Locate the cell with the specified text and output its (x, y) center coordinate. 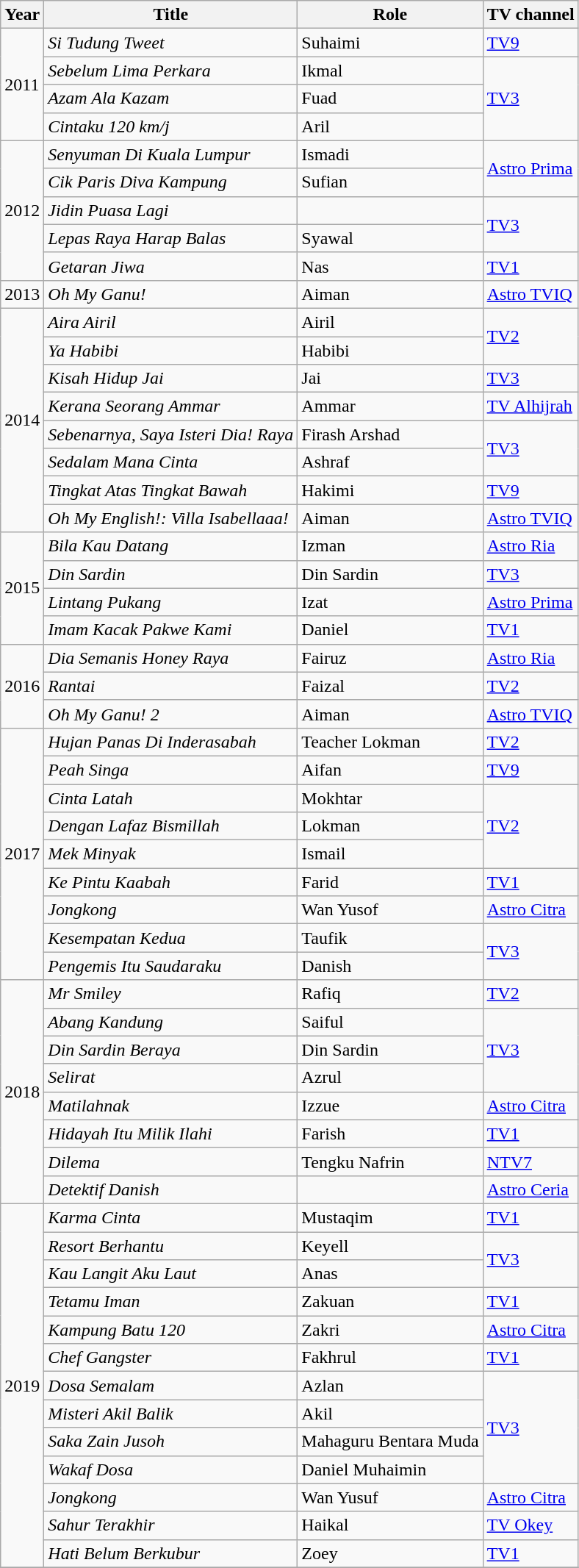
Getaran Jiwa (170, 266)
NTV7 (531, 1161)
Title (170, 15)
Syawal (390, 238)
2019 (22, 1385)
Farish (390, 1134)
Abang Kandung (170, 1022)
Kesempatan Kedua (170, 938)
Rantai (170, 686)
Wan Yusof (390, 910)
Si Tudung Tweet (170, 43)
2015 (22, 588)
Fakhrul (390, 1358)
Izzue (390, 1106)
Kerana Seorang Ammar (170, 407)
Astro Ceria (531, 1189)
Wan Yusuf (390, 1497)
Danish (390, 966)
Sufian (390, 182)
Ke Pintu Kaabah (170, 882)
Imam Kacak Pakwe Kami (170, 630)
Dosa Semalam (170, 1386)
Fairuz (390, 658)
Role (390, 15)
Sahur Terakhir (170, 1525)
Kisah Hidup Jai (170, 379)
Peah Singa (170, 770)
2017 (22, 854)
Pengemis Itu Saudaraku (170, 966)
Habibi (390, 351)
Firash Arshad (390, 434)
Sedalam Mana Cinta (170, 462)
Azrul (390, 1078)
Tingkat Atas Tingkat Bawah (170, 490)
2014 (22, 420)
Daniel (390, 630)
Ismadi (390, 154)
Azam Ala Kazam (170, 99)
Lepas Raya Harap Balas (170, 238)
Oh My Ganu! (170, 294)
Akil (390, 1414)
Oh My English!: Villa Isabellaaa! (170, 518)
Airil (390, 322)
Cik Paris Diva Kampung (170, 182)
Aifan (390, 770)
Hati Belum Berkubur (170, 1553)
Oh My Ganu! 2 (170, 714)
Azlan (390, 1386)
Cintaku 120 km/j (170, 126)
Zoey (390, 1553)
Kampung Batu 120 (170, 1330)
2012 (22, 210)
Daniel Muhaimin (390, 1469)
Mahaguru Bentara Muda (390, 1442)
2016 (22, 686)
Zakuan (390, 1302)
Karma Cinta (170, 1217)
Jidin Puasa Lagi (170, 210)
Wakaf Dosa (170, 1469)
Ammar (390, 407)
Teacher Lokman (390, 742)
Anas (390, 1274)
2018 (22, 1092)
Fuad (390, 99)
TV Okey (531, 1525)
Aira Airil (170, 322)
Tengku Nafrin (390, 1161)
2011 (22, 85)
Hujan Panas Di Inderasabah (170, 742)
Lintang Pukang (170, 602)
Saiful (390, 1022)
Hidayah Itu Milik Ilahi (170, 1134)
Bila Kau Datang (170, 546)
Matilahnak (170, 1106)
Cinta Latah (170, 798)
Senyuman Di Kuala Lumpur (170, 154)
Saka Zain Jusoh (170, 1442)
TV Alhijrah (531, 407)
Tetamu Iman (170, 1302)
2013 (22, 294)
Sebenarnya, Saya Isteri Dia! Raya (170, 434)
Sebelum Lima Perkara (170, 71)
Rafiq (390, 994)
Din Sardin Beraya (170, 1050)
Ikmal (390, 71)
Farid (390, 882)
Kau Langit Aku Laut (170, 1274)
Izat (390, 602)
Aril (390, 126)
Faizal (390, 686)
Ismail (390, 854)
Keyell (390, 1246)
Haikal (390, 1525)
Mr Smiley (170, 994)
Jai (390, 379)
Mek Minyak (170, 854)
Ashraf (390, 462)
Nas (390, 266)
Chef Gangster (170, 1358)
Hakimi (390, 490)
Resort Berhantu (170, 1246)
Dia Semanis Honey Raya (170, 658)
Year (22, 15)
Selirat (170, 1078)
Lokman (390, 826)
Dengan Lafaz Bismillah (170, 826)
Ya Habibi (170, 351)
Mustaqim (390, 1217)
Suhaimi (390, 43)
Mokhtar (390, 798)
Misteri Akil Balik (170, 1414)
Detektif Danish (170, 1189)
Izman (390, 546)
TV channel (531, 15)
Dilema (170, 1161)
Zakri (390, 1330)
Taufik (390, 938)
